Scan for the cell matching the given text and deliver its (x, y) coordinate at center. 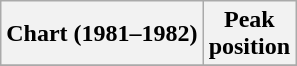
Peakposition (249, 34)
Chart (1981–1982) (102, 34)
